Return the (X, Y) coordinate for the center point of the cell that contains the specified text.  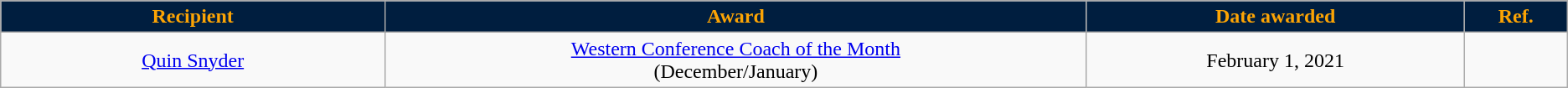
Quin Snyder (193, 60)
Date awarded (1275, 17)
Ref. (1516, 17)
Recipient (193, 17)
Western Conference Coach of the Month(December/January) (736, 60)
February 1, 2021 (1275, 60)
Award (736, 17)
